From the cell containing the given text, extract its center point as (X, Y) coordinate. 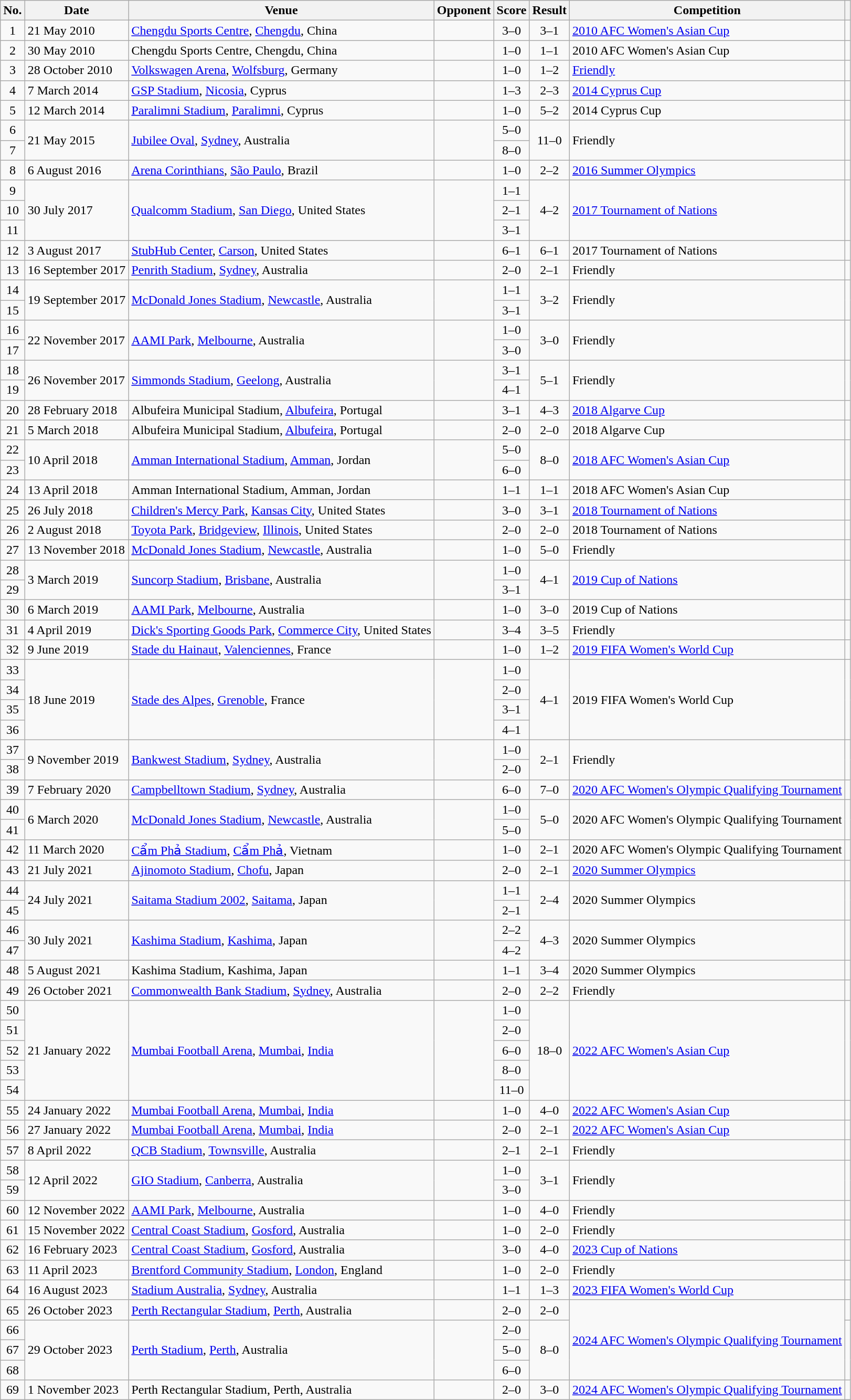
Stade du Hainaut, Valenciennes, France (281, 650)
21 (13, 430)
21 July 2021 (77, 870)
62 (13, 1250)
5 (13, 110)
3 March 2019 (77, 580)
30 July 2021 (77, 940)
31 (13, 630)
16 August 2023 (77, 1290)
11 March 2020 (77, 850)
GSP Stadium, Nicosia, Cyprus (281, 90)
36 (13, 730)
53 (13, 1070)
26 October 2023 (77, 1310)
18–0 (549, 1050)
13 April 2018 (77, 490)
41 (13, 829)
3 August 2017 (77, 250)
26 November 2017 (77, 380)
4 (13, 90)
10 (13, 210)
23 (13, 470)
1 (13, 30)
44 (13, 890)
43 (13, 870)
39 (13, 790)
27 January 2022 (77, 1130)
5–2 (549, 110)
40 (13, 809)
14 (13, 290)
8 April 2022 (77, 1150)
68 (13, 1370)
GIO Stadium, Canberra, Australia (281, 1180)
Suncorp Stadium, Brisbane, Australia (281, 580)
5–1 (549, 380)
30 (13, 610)
19 (13, 390)
50 (13, 1010)
13 (13, 270)
49 (13, 990)
30 July 2017 (77, 210)
6 March 2019 (77, 610)
16 February 2023 (77, 1250)
32 (13, 650)
26 (13, 530)
20 (13, 410)
Competition (707, 10)
Cẩm Phả Stadium, Cẩm Phả, Vietnam (281, 850)
24 January 2022 (77, 1110)
Perth Stadium, Perth, Australia (281, 1350)
28 October 2010 (77, 70)
33 (13, 670)
29 (13, 590)
2–3 (549, 90)
6 March 2020 (77, 819)
Stadium Australia, Sydney, Australia (281, 1290)
9 (13, 190)
67 (13, 1350)
22 (13, 450)
12 November 2022 (77, 1210)
2023 FIFA Women's World Cup (707, 1290)
55 (13, 1110)
52 (13, 1050)
Paralimni Stadium, Paralimni, Cyprus (281, 110)
5 August 2021 (77, 970)
8 (13, 170)
6 August 2016 (77, 170)
12 March 2014 (77, 110)
Volkswagen Arena, Wolfsburg, Germany (281, 70)
11 (13, 230)
Score (512, 10)
57 (13, 1150)
15 (13, 310)
QCB Stadium, Townsville, Australia (281, 1150)
5 March 2018 (77, 430)
Result (549, 10)
2 (13, 50)
Toyota Park, Bridgeview, Illinois, United States (281, 530)
Simmonds Stadium, Geelong, Australia (281, 380)
7 February 2020 (77, 790)
Qualcomm Stadium, San Diego, United States (281, 210)
24 July 2021 (77, 900)
Opponent (464, 10)
7 March 2014 (77, 90)
47 (13, 950)
26 July 2018 (77, 510)
15 November 2022 (77, 1230)
45 (13, 910)
21 May 2010 (77, 30)
46 (13, 930)
69 (13, 1390)
4 April 2019 (77, 630)
17 (13, 350)
27 (13, 550)
64 (13, 1290)
30 May 2010 (77, 50)
28 February 2018 (77, 410)
56 (13, 1130)
2–4 (549, 900)
61 (13, 1230)
Jubilee Oval, Sydney, Australia (281, 140)
Dick's Sporting Goods Park, Commerce City, United States (281, 630)
66 (13, 1330)
Date (77, 10)
3–5 (549, 630)
16 September 2017 (77, 270)
59 (13, 1190)
Ajinomoto Stadium, Chofu, Japan (281, 870)
26 October 2021 (77, 990)
37 (13, 750)
7 (13, 150)
Penrith Stadium, Sydney, Australia (281, 270)
63 (13, 1270)
28 (13, 570)
48 (13, 970)
35 (13, 710)
21 January 2022 (77, 1050)
Brentford Community Stadium, London, England (281, 1270)
42 (13, 850)
6 (13, 130)
12 April 2022 (77, 1180)
3 (13, 70)
Commonwealth Bank Stadium, Sydney, Australia (281, 990)
Bankwest Stadium, Sydney, Australia (281, 760)
Campbelltown Stadium, Sydney, Australia (281, 790)
29 October 2023 (77, 1350)
Saitama Stadium 2002, Saitama, Japan (281, 900)
Venue (281, 10)
60 (13, 1210)
51 (13, 1030)
9 November 2019 (77, 760)
22 November 2017 (77, 340)
13 November 2018 (77, 550)
34 (13, 690)
2 August 2018 (77, 530)
12 (13, 250)
19 September 2017 (77, 300)
Stade des Alpes, Grenoble, France (281, 700)
2023 Cup of Nations (707, 1250)
38 (13, 770)
3–2 (549, 300)
54 (13, 1090)
65 (13, 1310)
24 (13, 490)
StubHub Center, Carson, United States (281, 250)
21 May 2015 (77, 140)
58 (13, 1170)
16 (13, 330)
10 April 2018 (77, 460)
9 June 2019 (77, 650)
18 (13, 370)
11 April 2023 (77, 1270)
1 November 2023 (77, 1390)
Arena Corinthians, São Paulo, Brazil (281, 170)
No. (13, 10)
Children's Mercy Park, Kansas City, United States (281, 510)
7–0 (549, 790)
2016 Summer Olympics (707, 170)
25 (13, 510)
18 June 2019 (77, 700)
